Return the (x, y) coordinate for the center point of the cell that contains the specified text.  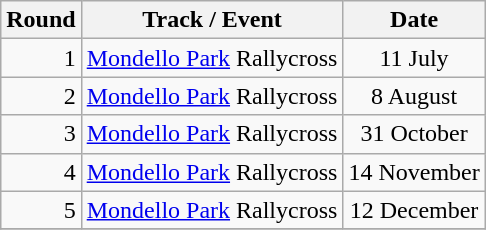
Date (414, 20)
31 October (414, 134)
Round (41, 20)
4 (41, 172)
12 December (414, 210)
Track / Event (212, 20)
1 (41, 58)
8 August (414, 96)
11 July (414, 58)
3 (41, 134)
2 (41, 96)
5 (41, 210)
14 November (414, 172)
